Find where the given text appears and provide that cell's center as [x, y] coordinate. 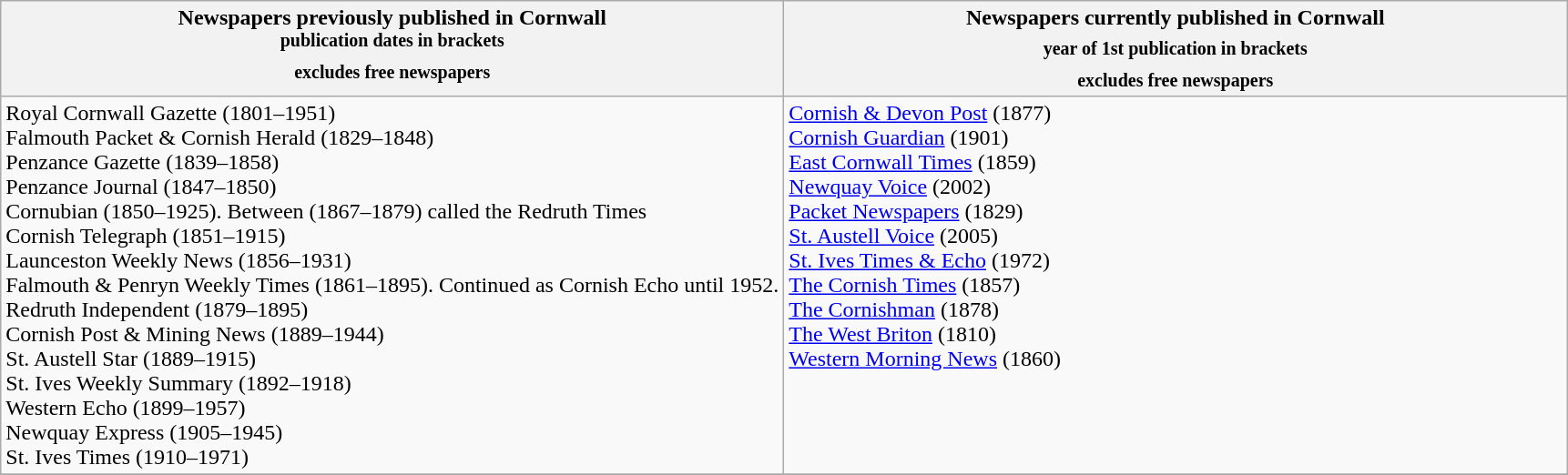
Newspapers previously published in Cornwallpublication dates in bracketsexcludes free newspapers [392, 49]
Newspapers currently published in Cornwallyear of 1st publication in brackets excludes free newspapers [1176, 49]
